Identify which cell holds the provided text, then report its (X, Y) central coordinate. 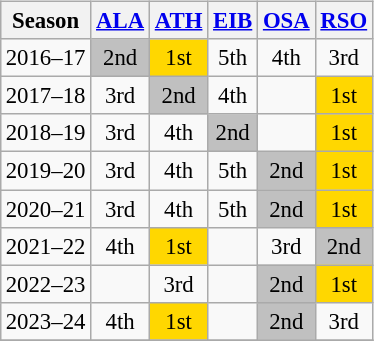
2021–22 (45, 246)
RSO (344, 21)
2022–23 (45, 284)
OSA (286, 21)
ATH (178, 21)
2019–20 (45, 171)
2020–21 (45, 209)
2017–18 (45, 96)
ALA (120, 21)
2018–19 (45, 133)
2016–17 (45, 58)
Season (45, 21)
2023–24 (45, 321)
EIB (233, 21)
